Output the [x, y] coordinate of the center of the cell containing the given text.  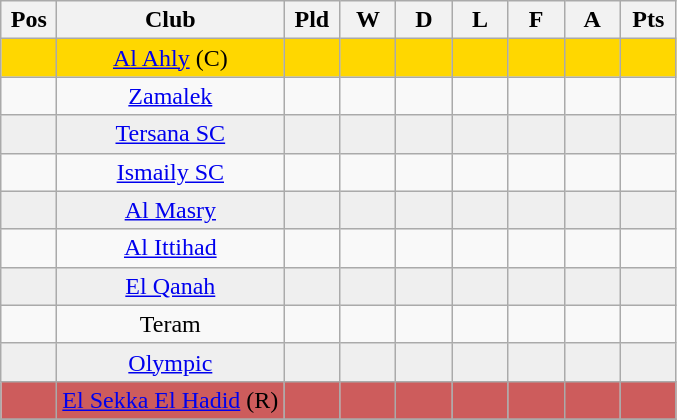
A [592, 20]
El Sekka El Hadid (R) [170, 400]
Pos [29, 20]
Al Ahly (C) [170, 58]
Teram [170, 324]
Al Masry [170, 210]
Club [170, 20]
F [536, 20]
Pld [312, 20]
Tersana SC [170, 134]
W [368, 20]
D [424, 20]
El Qanah [170, 286]
Olympic [170, 362]
Ismaily SC [170, 172]
Zamalek [170, 96]
L [480, 20]
Al Ittihad [170, 248]
Pts [648, 20]
